Return (x, y) of the center of cell containing provided text 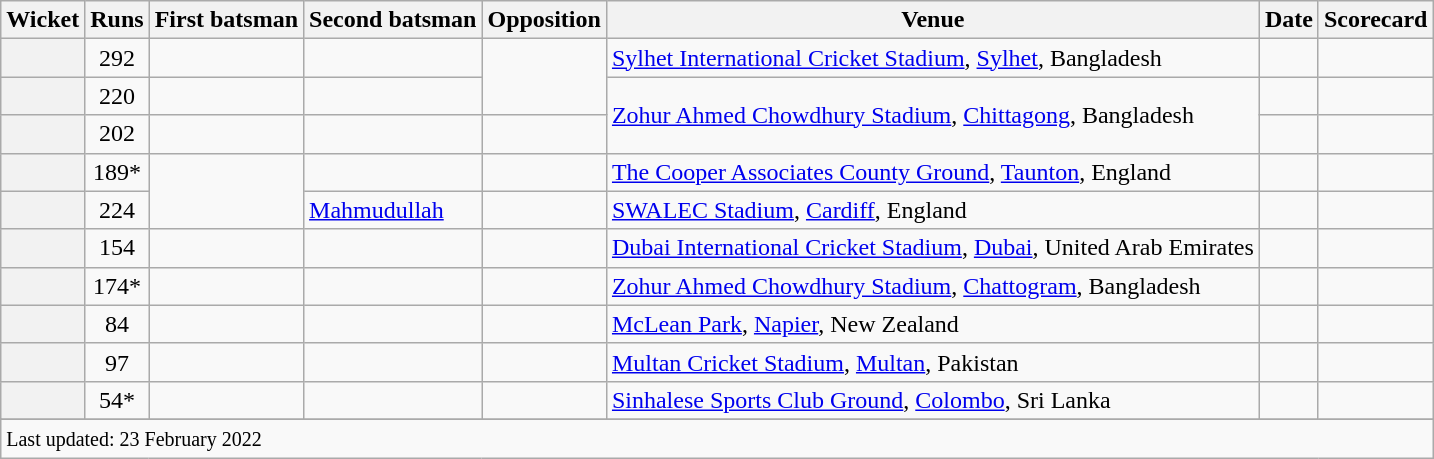
Mahmudullah (393, 210)
Zohur Ahmed Chowdhury Stadium, Chattogram, Bangladesh (932, 286)
First batsman (226, 20)
292 (117, 58)
154 (117, 248)
97 (117, 362)
Zohur Ahmed Chowdhury Stadium, Chittagong, Bangladesh (932, 115)
The Cooper Associates County Ground, Taunton, England (932, 172)
Sinhalese Sports Club Ground, Colombo, Sri Lanka (932, 400)
84 (117, 324)
202 (117, 134)
Last updated: 23 February 2022 (717, 438)
Runs (117, 20)
Date (1288, 20)
189* (117, 172)
SWALEC Stadium, Cardiff, England (932, 210)
224 (117, 210)
Opposition (544, 20)
220 (117, 96)
Dubai International Cricket Stadium, Dubai, United Arab Emirates (932, 248)
McLean Park, Napier, New Zealand (932, 324)
54* (117, 400)
Multan Cricket Stadium, Multan, Pakistan (932, 362)
Scorecard (1376, 20)
Second batsman (393, 20)
174* (117, 286)
Wicket (43, 20)
Sylhet International Cricket Stadium, Sylhet, Bangladesh (932, 58)
Venue (932, 20)
